From the cell containing the given text, extract its center point as (X, Y) coordinate. 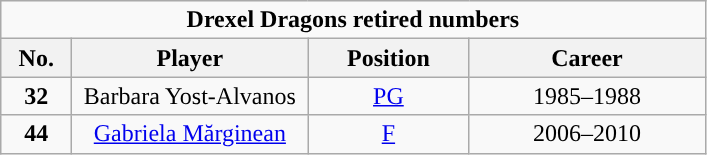
Career (587, 58)
Player (190, 58)
1985–1988 (587, 96)
Barbara Yost-Alvanos (190, 96)
32 (36, 96)
Gabriela Mărginean (190, 134)
PG (388, 96)
No. (36, 58)
2006–2010 (587, 134)
Drexel Dragons retired numbers (353, 20)
Position (388, 58)
44 (36, 134)
F (388, 134)
